Provide the [x, y] coordinate of the cell's center where the given text is located.  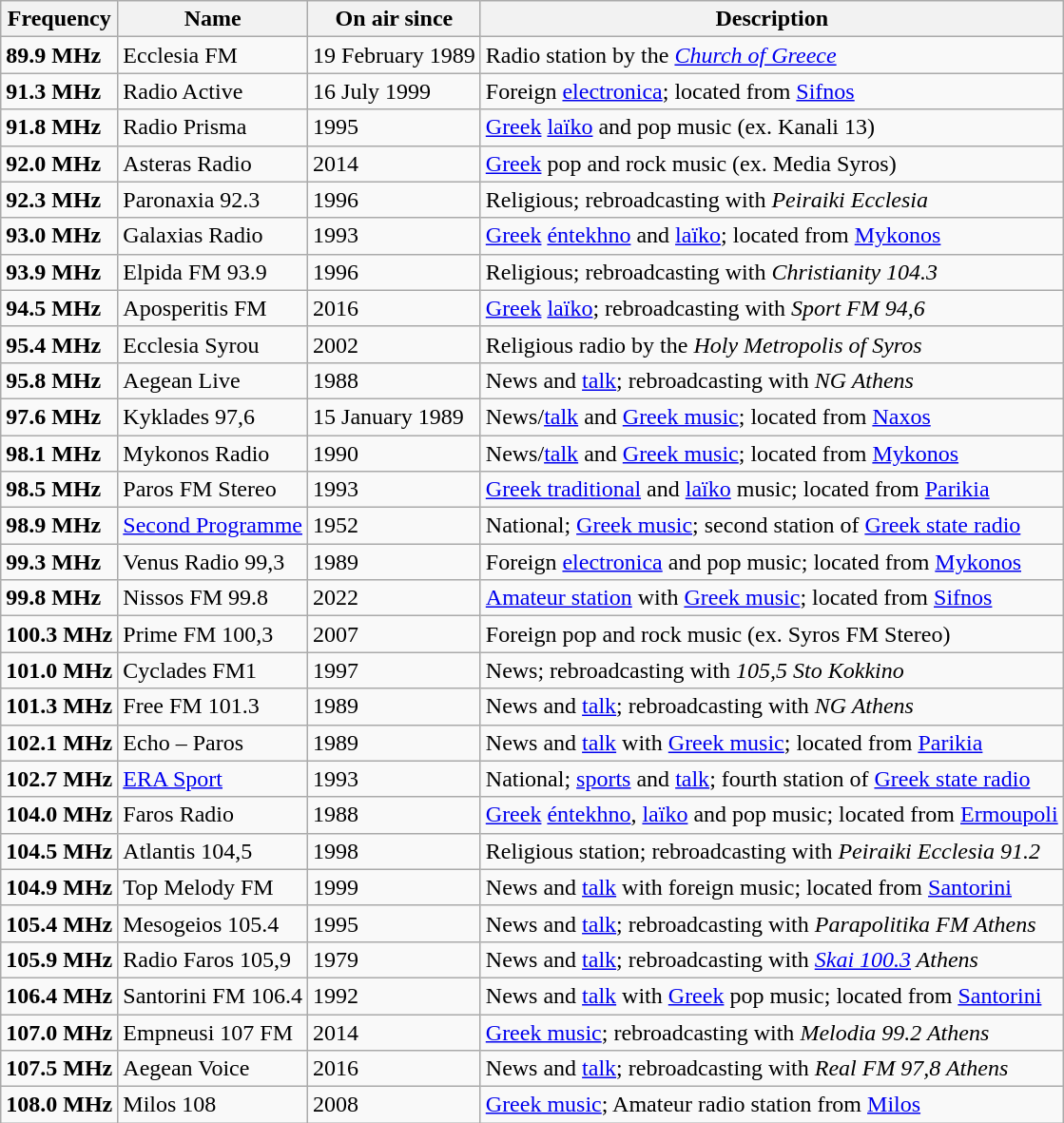
2008 [395, 1105]
104.9 MHz [59, 887]
91.8 MHz [59, 127]
Atlantis 104,5 [213, 851]
Free FM 101.3 [213, 707]
Aegean Live [213, 380]
105.4 MHz [59, 923]
News/talk and Greek music; located from Naxos [772, 416]
93.9 MHz [59, 272]
99.3 MHz [59, 562]
Venus Radio 99,3 [213, 562]
Greek éntekhno, laïko and pop music; located from Ermoupoli [772, 815]
Asteras Radio [213, 164]
Religious radio by the Holy Metropolis of Syros [772, 344]
92.0 MHz [59, 164]
ERA Sport [213, 779]
Ecclesia FM [213, 55]
Prime FM 100,3 [213, 634]
19 February 1989 [395, 55]
Greek traditional and laïko music; located from Parikia [772, 490]
Paros FM Stereo [213, 490]
Aposperitis FM [213, 308]
15 January 1989 [395, 416]
Empneusi 107 FM [213, 1032]
Kyklades 97,6 [213, 416]
16 July 1999 [395, 91]
National; Greek music; second station of Greek state radio [772, 526]
98.1 MHz [59, 454]
102.1 MHz [59, 743]
News and talk with foreign music; located from Santorini [772, 887]
Greek music; rebroadcasting with Melodia 99.2 Athens [772, 1032]
Second Programme [213, 526]
101.0 MHz [59, 670]
Mesogeios 105.4 [213, 923]
News; rebroadcasting with 105,5 Sto Kokkino [772, 670]
Greek music; Amateur radio station from Milos [772, 1105]
92.3 MHz [59, 200]
89.9 MHz [59, 55]
98.5 MHz [59, 490]
Aegean Voice [213, 1069]
Religious station; rebroadcasting with Peiraiki Ecclesia 91.2 [772, 851]
2022 [395, 598]
91.3 MHz [59, 91]
1990 [395, 454]
News/talk and Greek music; located from Mykonos [772, 454]
107.5 MHz [59, 1069]
108.0 MHz [59, 1105]
Radio Faros 105,9 [213, 959]
95.4 MHz [59, 344]
Name [213, 19]
Radio Active [213, 91]
National; sports and talk; fourth station of Greek state radio [772, 779]
Ecclesia Syrou [213, 344]
97.6 MHz [59, 416]
Greek laïko and pop music (ex. Kanali 13) [772, 127]
2002 [395, 344]
Elpida FM 93.9 [213, 272]
Foreign electronica; located from Sifnos [772, 91]
On air since [395, 19]
Paronaxia 92.3 [213, 200]
104.5 MHz [59, 851]
100.3 MHz [59, 634]
News and talk; rebroadcasting with Skai 100.3 Athens [772, 959]
Amateur station with Greek music; located from Sifnos [772, 598]
Radio station by the Church of Greece [772, 55]
News and talk; rebroadcasting with Real FM 97,8 Athens [772, 1069]
102.7 MHz [59, 779]
Foreign pop and rock music (ex. Syros FM Stereo) [772, 634]
99.8 MHz [59, 598]
104.0 MHz [59, 815]
Religious; rebroadcasting with Peiraiki Ecclesia [772, 200]
Description [772, 19]
Religious; rebroadcasting with Christianity 104.3 [772, 272]
Frequency [59, 19]
Top Melody FM [213, 887]
101.3 MHz [59, 707]
Foreign electronica and pop music; located from Mykonos [772, 562]
Faros Radio [213, 815]
107.0 MHz [59, 1032]
Milos 108 [213, 1105]
Santorini FM 106.4 [213, 996]
105.9 MHz [59, 959]
106.4 MHz [59, 996]
Galaxias Radio [213, 236]
1998 [395, 851]
News and talk; rebroadcasting with Parapolitika FM Athens [772, 923]
95.8 MHz [59, 380]
93.0 MHz [59, 236]
1997 [395, 670]
News and talk with Greek pop music; located from Santorini [772, 996]
Mykonos Radio [213, 454]
News and talk with Greek music; located from Parikia [772, 743]
1999 [395, 887]
2007 [395, 634]
Nissos FM 99.8 [213, 598]
1979 [395, 959]
Greek pop and rock music (ex. Media Syros) [772, 164]
94.5 MHz [59, 308]
Echo – Paros [213, 743]
Greek éntekhno and laïko; located from Mykonos [772, 236]
Greek laïko; rebroadcasting with Sport FM 94,6 [772, 308]
Cyclades FM1 [213, 670]
98.9 MHz [59, 526]
1952 [395, 526]
1992 [395, 996]
Radio Prisma [213, 127]
